Capture the cell that displays the provided text and extract its [X, Y] central coordinate. 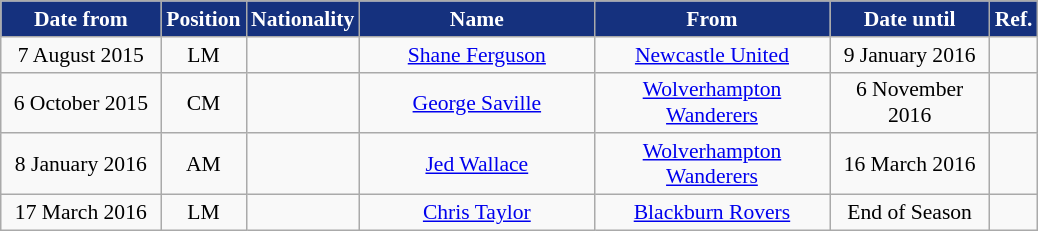
George Saville [476, 102]
16 March 2016 [910, 164]
6 October 2015 [81, 102]
CM [204, 102]
7 August 2015 [81, 55]
End of Season [910, 213]
Name [476, 19]
Chris Taylor [476, 213]
Position [204, 19]
Nationality [302, 19]
Newcastle United [712, 55]
9 January 2016 [910, 55]
Ref. [1014, 19]
Jed Wallace [476, 164]
6 November 2016 [910, 102]
17 March 2016 [81, 213]
Shane Ferguson [476, 55]
Blackburn Rovers [712, 213]
Date from [81, 19]
AM [204, 164]
8 January 2016 [81, 164]
From [712, 19]
Date until [910, 19]
